Return (x, y) of the center of cell containing provided text 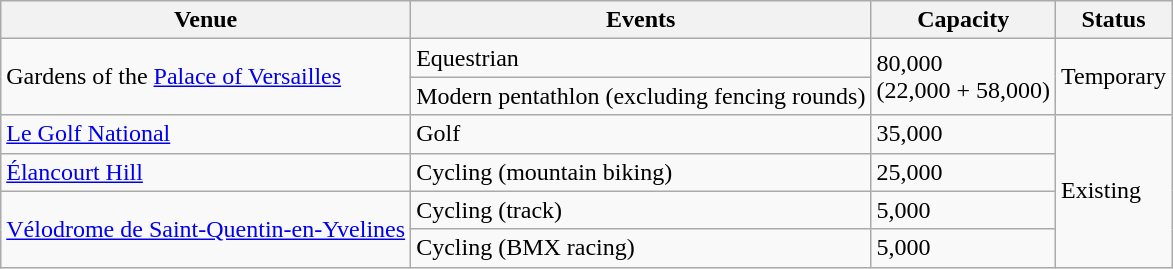
Capacity (964, 20)
Golf (641, 134)
80,000(22,000 + 58,000) (964, 77)
Gardens of the Palace of Versailles (206, 77)
Élancourt Hill (206, 172)
Equestrian (641, 58)
Temporary (1114, 77)
35,000 (964, 134)
Le Golf National (206, 134)
Cycling (BMX racing) (641, 248)
Vélodrome de Saint-Quentin-en-Yvelines (206, 229)
25,000 (964, 172)
Existing (1114, 191)
Venue (206, 20)
Modern pentathlon (excluding fencing rounds) (641, 96)
Status (1114, 20)
Cycling (track) (641, 210)
Events (641, 20)
Cycling (mountain biking) (641, 172)
